Return the [x, y] coordinate for the center point of the cell that contains the specified text.  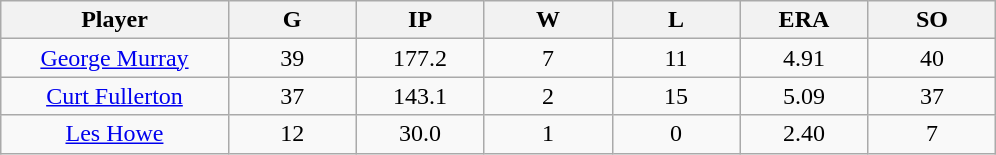
0 [676, 134]
30.0 [420, 134]
Les Howe [114, 134]
11 [676, 58]
39 [292, 58]
Curt Fullerton [114, 96]
G [292, 20]
4.91 [804, 58]
177.2 [420, 58]
ERA [804, 20]
143.1 [420, 96]
5.09 [804, 96]
15 [676, 96]
2 [548, 96]
2.40 [804, 134]
George Murray [114, 58]
IP [420, 20]
Player [114, 20]
L [676, 20]
SO [932, 20]
1 [548, 134]
12 [292, 134]
W [548, 20]
40 [932, 58]
